Return the (x, y) coordinate for the center point of the cell that contains the specified text.  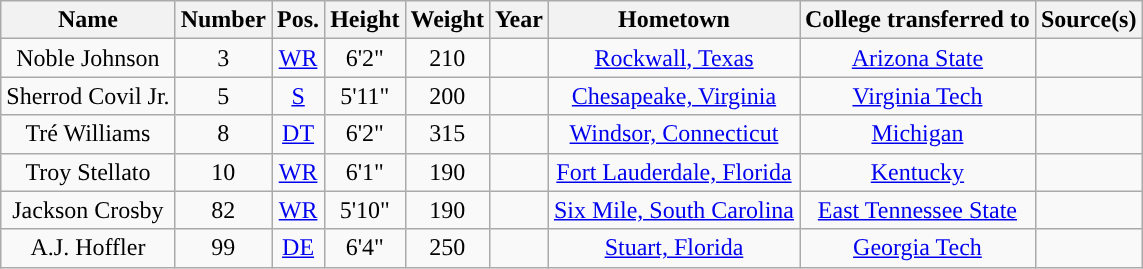
Weight (447, 20)
Chesapeake, Virginia (674, 96)
Year (518, 20)
Tré Williams (88, 134)
6'4" (365, 248)
6'1" (365, 172)
S (298, 96)
Source(s) (1088, 20)
Stuart, Florida (674, 248)
210 (447, 58)
5 (223, 96)
Fort Lauderdale, Florida (674, 172)
DE (298, 248)
99 (223, 248)
Pos. (298, 20)
Hometown (674, 20)
Name (88, 20)
Height (365, 20)
Michigan (918, 134)
5'11" (365, 96)
250 (447, 248)
Windsor, Connecticut (674, 134)
Noble Johnson (88, 58)
East Tennessee State (918, 210)
Troy Stellato (88, 172)
200 (447, 96)
College transferred to (918, 20)
Virginia Tech (918, 96)
Kentucky (918, 172)
82 (223, 210)
Six Mile, South Carolina (674, 210)
A.J. Hoffler (88, 248)
8 (223, 134)
10 (223, 172)
5'10" (365, 210)
3 (223, 58)
Sherrod Covil Jr. (88, 96)
Georgia Tech (918, 248)
DT (298, 134)
Number (223, 20)
315 (447, 134)
Jackson Crosby (88, 210)
Arizona State (918, 58)
Rockwall, Texas (674, 58)
